Locate the cell with the specified text and output its (X, Y) center coordinate. 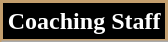
Coaching Staff (84, 22)
